Determine the (x, y) coordinate at the center of the cell enclosing the given text.  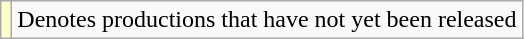
Denotes productions that have not yet been released (267, 20)
